Search for the cell housing the specified text and yield its (x, y) center coordinate. 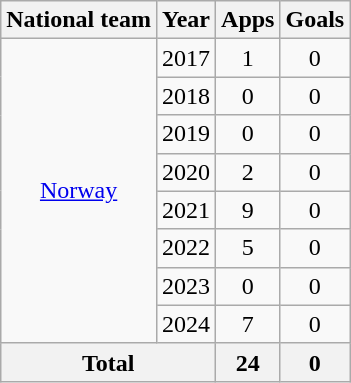
Goals (315, 20)
7 (248, 324)
2022 (186, 248)
1 (248, 58)
2023 (186, 286)
National team (79, 20)
5 (248, 248)
2 (248, 172)
2020 (186, 172)
2017 (186, 58)
2024 (186, 324)
24 (248, 362)
2019 (186, 134)
Norway (79, 191)
2021 (186, 210)
Total (108, 362)
Apps (248, 20)
9 (248, 210)
Year (186, 20)
2018 (186, 96)
